Capture the cell that displays the provided text and extract its (X, Y) central coordinate. 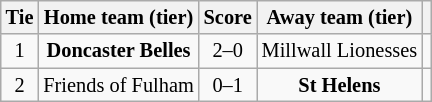
Doncaster Belles (118, 51)
0–1 (228, 85)
2–0 (228, 51)
2 (20, 85)
Millwall Lionesses (340, 51)
Friends of Fulham (118, 85)
Away team (tier) (340, 17)
Score (228, 17)
Home team (tier) (118, 17)
Tie (20, 17)
St Helens (340, 85)
1 (20, 51)
